Determine the (X, Y) coordinate at the center of the cell enclosing the given text.  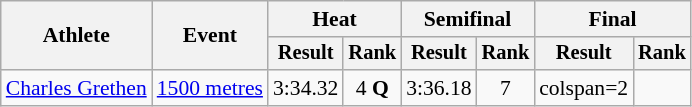
Event (210, 36)
Charles Grethen (76, 88)
4 Q (372, 88)
Semifinal (468, 19)
Heat (334, 19)
3:34.32 (306, 88)
Final (612, 19)
1500 metres (210, 88)
7 (506, 88)
Athlete (76, 36)
3:36.18 (438, 88)
colspan=2 (584, 88)
